Identify which cell holds the provided text, then report its (x, y) central coordinate. 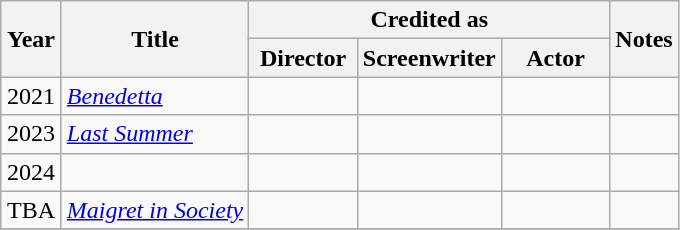
TBA (32, 210)
Notes (644, 39)
Last Summer (154, 134)
Maigret in Society (154, 210)
Actor (556, 58)
Credited as (430, 20)
2024 (32, 172)
2023 (32, 134)
Benedetta (154, 96)
Title (154, 39)
Screenwriter (429, 58)
Director (304, 58)
Year (32, 39)
2021 (32, 96)
